Determine the (X, Y) coordinate at the center of the cell enclosing the given text.  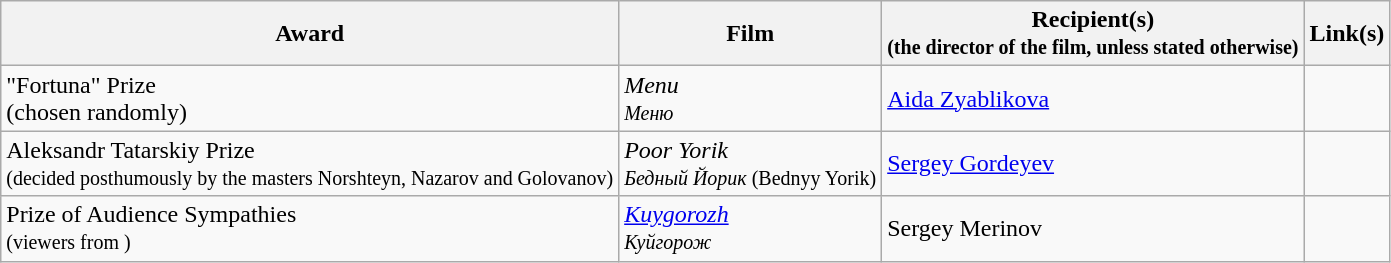
Link(s) (1347, 34)
Recipient(s)(the director of the film, unless stated otherwise) (1093, 34)
Prize of Audience Sympathies(viewers from ) (310, 228)
Poor YorikБедный Йорик (Bednyy Yorik) (750, 164)
"Fortuna" Prize(chosen randomly) (310, 98)
Sergey Merinov (1093, 228)
Aleksandr Tatarskiy Prize(decided posthumously by the masters Norshteyn, Nazarov and Golovanov) (310, 164)
Aida Zyablikova (1093, 98)
Sergey Gordeyev (1093, 164)
KuygorozhКуйгорож (750, 228)
MenuМеню (750, 98)
Film (750, 34)
Award (310, 34)
